Provide the (x, y) coordinate of the cell's center where the given text is located.  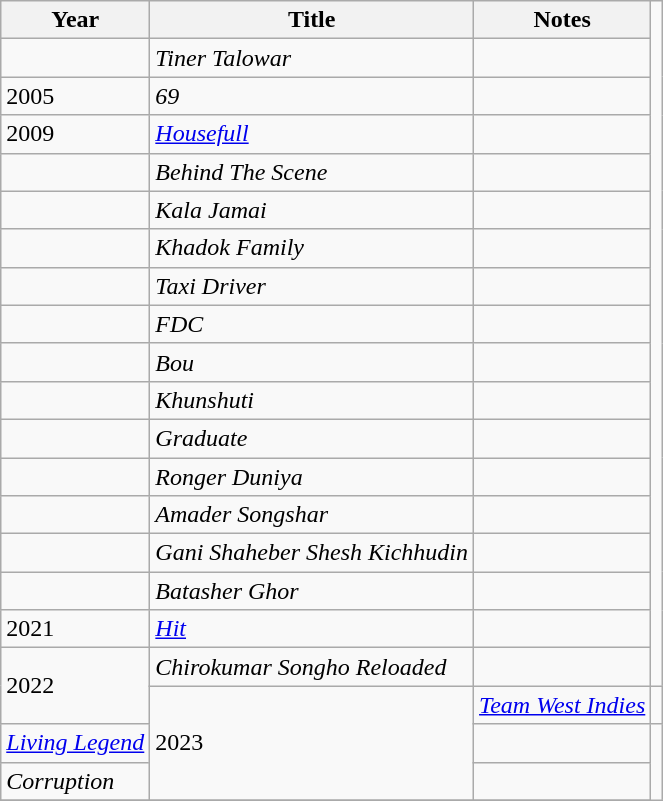
Taxi Driver (312, 286)
2005 (76, 96)
Behind The Scene (312, 172)
Bou (312, 362)
Year (76, 20)
2021 (76, 629)
Hit (312, 629)
Khadok Family (312, 248)
Tiner Talowar (312, 58)
Khunshuti (312, 400)
Chirokumar Songho Reloaded (312, 667)
Kala Jamai (312, 210)
Graduate (312, 438)
Living Legend (76, 743)
Housefull (312, 134)
FDC (312, 324)
Corruption (76, 781)
Ronger Duniya (312, 477)
Title (312, 20)
Gani Shaheber Shesh Kichhudin (312, 553)
2022 (76, 686)
Team West Indies (562, 705)
2023 (312, 743)
2009 (76, 134)
Amader Songshar (312, 515)
Batasher Ghor (312, 591)
69 (312, 96)
Notes (562, 20)
